Output the [X, Y] coordinate of the center of the cell containing the given text.  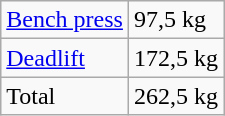
262,5 kg [176, 96]
97,5 kg [176, 20]
Total [65, 96]
172,5 kg [176, 58]
Bench press [65, 20]
Deadlift [65, 58]
